From the cell containing the given text, extract its center point as [X, Y] coordinate. 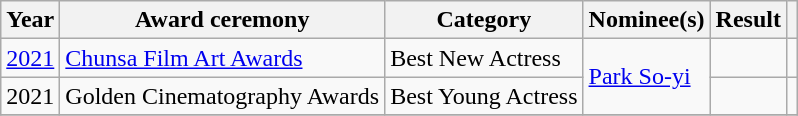
Park So-yi [646, 77]
Chunsa Film Art Awards [222, 58]
Nominee(s) [646, 20]
Category [484, 20]
Best New Actress [484, 58]
Award ceremony [222, 20]
Golden Cinematography Awards [222, 96]
Best Young Actress [484, 96]
Result [748, 20]
Year [30, 20]
